Find where the given text appears and provide that cell's center as (x, y) coordinate. 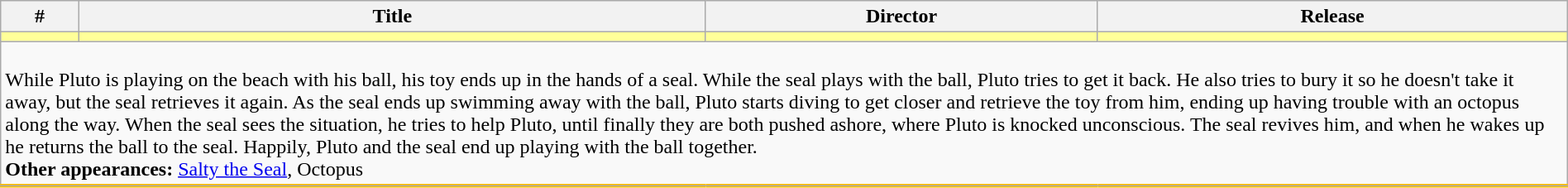
Director (901, 17)
# (40, 17)
Release (1332, 17)
Title (392, 17)
